Identify which cell holds the provided text, then report its (X, Y) central coordinate. 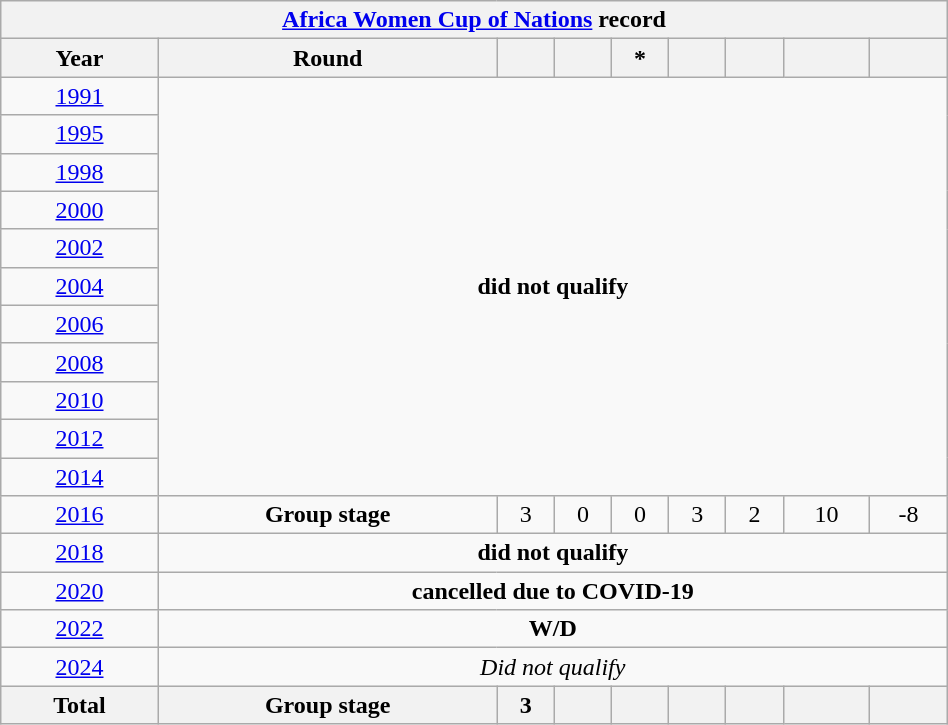
2018 (80, 553)
cancelled due to COVID-19 (552, 591)
Africa Women Cup of Nations record (474, 20)
2012 (80, 438)
Did not qualify (552, 667)
1998 (80, 172)
W/D (552, 629)
1991 (80, 96)
2000 (80, 210)
Total (80, 705)
Year (80, 58)
10 (826, 515)
2024 (80, 667)
2020 (80, 591)
2016 (80, 515)
* (640, 58)
2022 (80, 629)
Round (328, 58)
2002 (80, 248)
2004 (80, 286)
2008 (80, 362)
2 (754, 515)
1995 (80, 134)
2010 (80, 400)
2014 (80, 477)
2006 (80, 324)
-8 (908, 515)
